Return the [X, Y] coordinate for the center point of the cell that contains the specified text.  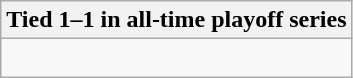
Tied 1–1 in all-time playoff series [176, 20]
